Provide the (X, Y) coordinate of the cell's center where the given text is located.  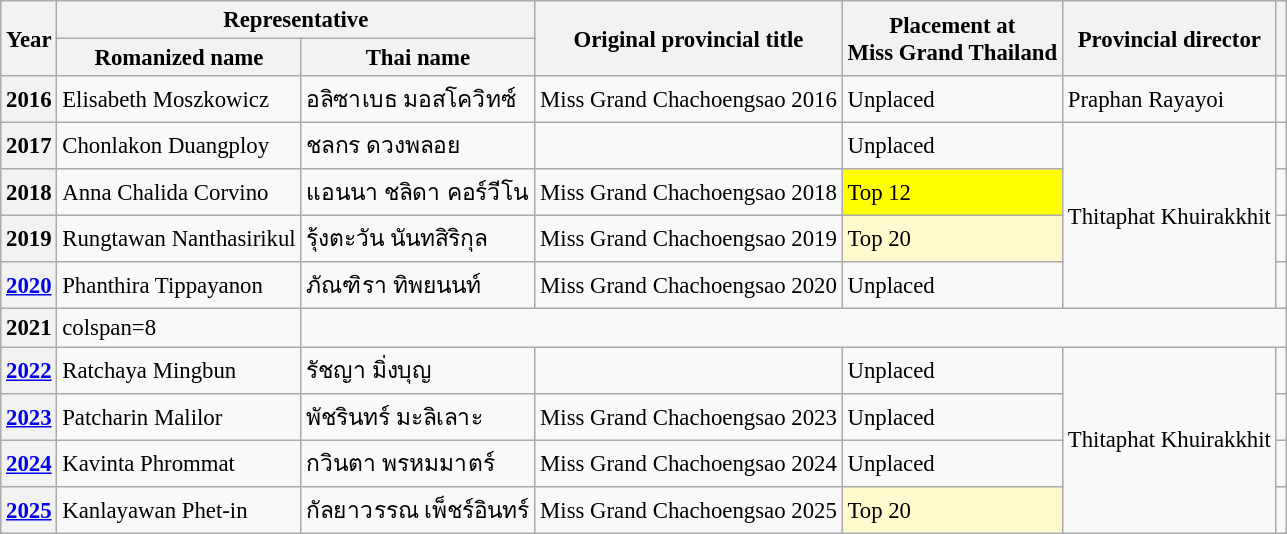
2022 (29, 370)
Romanized name (179, 58)
2023 (29, 416)
2019 (29, 240)
Phanthira Tippayanon (179, 286)
Rungtawan Nanthasirikul (179, 240)
พัชรินทร์ มะลิเลาะ (418, 416)
Miss Grand Chachoengsao 2018 (688, 192)
Top 12 (952, 192)
Chonlakon Duangploy (179, 146)
Miss Grand Chachoengsao 2024 (688, 464)
colspan=8 (179, 328)
กวินตา พรหมมาตร์ (418, 464)
Praphan Rayayoi (1169, 100)
Elisabeth Moszkowicz (179, 100)
Miss Grand Chachoengsao 2019 (688, 240)
Kanlayawan Phet-in (179, 510)
ภัณฑิรา ทิพยนนท์ (418, 286)
Ratchaya Mingbun (179, 370)
อลิซาเบธ มอสโควิทซ์ (418, 100)
2016 (29, 100)
รุ้งตะวัน นันทสิริกุล (418, 240)
2017 (29, 146)
Miss Grand Chachoengsao 2016 (688, 100)
Thai name (418, 58)
2025 (29, 510)
Placement atMiss Grand Thailand (952, 38)
2021 (29, 328)
Representative (296, 20)
กัลยาวรรณ เพ็ชร์อินทร์ (418, 510)
2018 (29, 192)
Kavinta Phrommat (179, 464)
Anna Chalida Corvino (179, 192)
Miss Grand Chachoengsao 2023 (688, 416)
Year (29, 38)
2024 (29, 464)
Miss Grand Chachoengsao 2020 (688, 286)
2020 (29, 286)
Provincial director (1169, 38)
Miss Grand Chachoengsao 2025 (688, 510)
รัชญา มิ่งบุญ (418, 370)
Patcharin Malilor (179, 416)
Original provincial title (688, 38)
ชลกร ดวงพลอย (418, 146)
แอนนา ชลิดา คอร์วีโน (418, 192)
